Detect which cell encompasses the target text, then output its (X, Y) center coordinate. 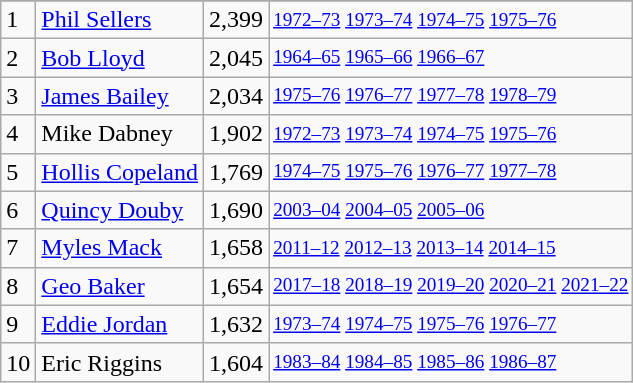
10 (18, 362)
2003–04 2004–05 2005–06 (451, 210)
1964–65 1965–66 1966–67 (451, 58)
5 (18, 172)
Eric Riggins (120, 362)
1975–76 1976–77 1977–78 1978–79 (451, 96)
1,654 (236, 286)
1983–84 1984–85 1985–86 1986–87 (451, 362)
7 (18, 248)
1,690 (236, 210)
1,604 (236, 362)
Myles Mack (120, 248)
1 (18, 20)
2,034 (236, 96)
Mike Dabney (120, 134)
3 (18, 96)
Hollis Copeland (120, 172)
2,045 (236, 58)
1,658 (236, 248)
1,769 (236, 172)
1,632 (236, 324)
Geo Baker (120, 286)
Quincy Douby (120, 210)
2017–18 2018–19 2019–20 2020–21 2021–22 (451, 286)
9 (18, 324)
2 (18, 58)
James Bailey (120, 96)
2,399 (236, 20)
1973–74 1974–75 1975–76 1976–77 (451, 324)
8 (18, 286)
1974–75 1975–76 1976–77 1977–78 (451, 172)
Bob Lloyd (120, 58)
1,902 (236, 134)
Phil Sellers (120, 20)
Eddie Jordan (120, 324)
2011–12 2012–13 2013–14 2014–15 (451, 248)
6 (18, 210)
4 (18, 134)
